Pinpoint the cell where the given text exists, returning its [X, Y] midpoint coordinate. 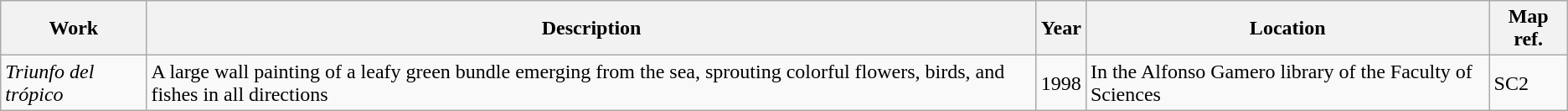
Map ref. [1528, 29]
SC2 [1528, 82]
Work [74, 29]
Description [591, 29]
Location [1287, 29]
1998 [1060, 82]
Triunfo del trópico [74, 82]
A large wall painting of a leafy green bundle emerging from the sea, sprouting colorful flowers, birds, and fishes in all directions [591, 82]
Year [1060, 29]
In the Alfonso Gamero library of the Faculty of Sciences [1287, 82]
